Scan for the cell matching the given text and deliver its (X, Y) coordinate at center. 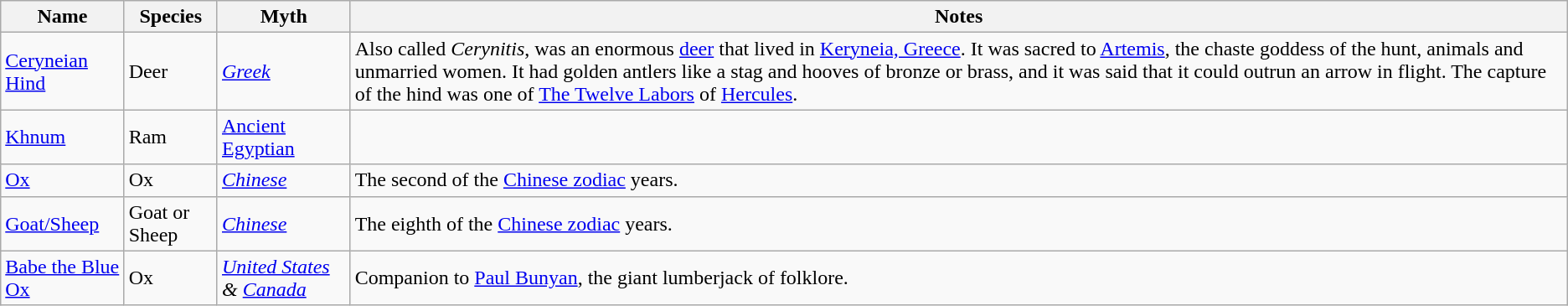
Name (62, 17)
Ancient Egyptian (283, 137)
Goat/Sheep (62, 223)
Deer (171, 71)
The eighth of the Chinese zodiac years. (958, 223)
Ceryneian Hind (62, 71)
The second of the Chinese zodiac years. (958, 180)
Companion to Paul Bunyan, the giant lumberjack of folklore. (958, 278)
Ram (171, 137)
Babe the Blue Ox (62, 278)
Greek (283, 71)
Species (171, 17)
Goat or Sheep (171, 223)
Myth (283, 17)
Notes (958, 17)
Khnum (62, 137)
United States & Canada (283, 278)
